Provide the (x, y) coordinate of the cell's center where the given text is located.  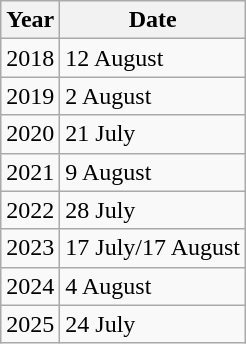
24 July (153, 324)
17 July/17 August (153, 248)
4 August (153, 286)
2021 (30, 172)
2019 (30, 96)
Year (30, 20)
28 July (153, 210)
2022 (30, 210)
2023 (30, 248)
2018 (30, 58)
Date (153, 20)
12 August (153, 58)
2024 (30, 286)
9 August (153, 172)
2025 (30, 324)
21 July (153, 134)
2020 (30, 134)
2 August (153, 96)
